Capture the cell that displays the provided text and extract its (x, y) central coordinate. 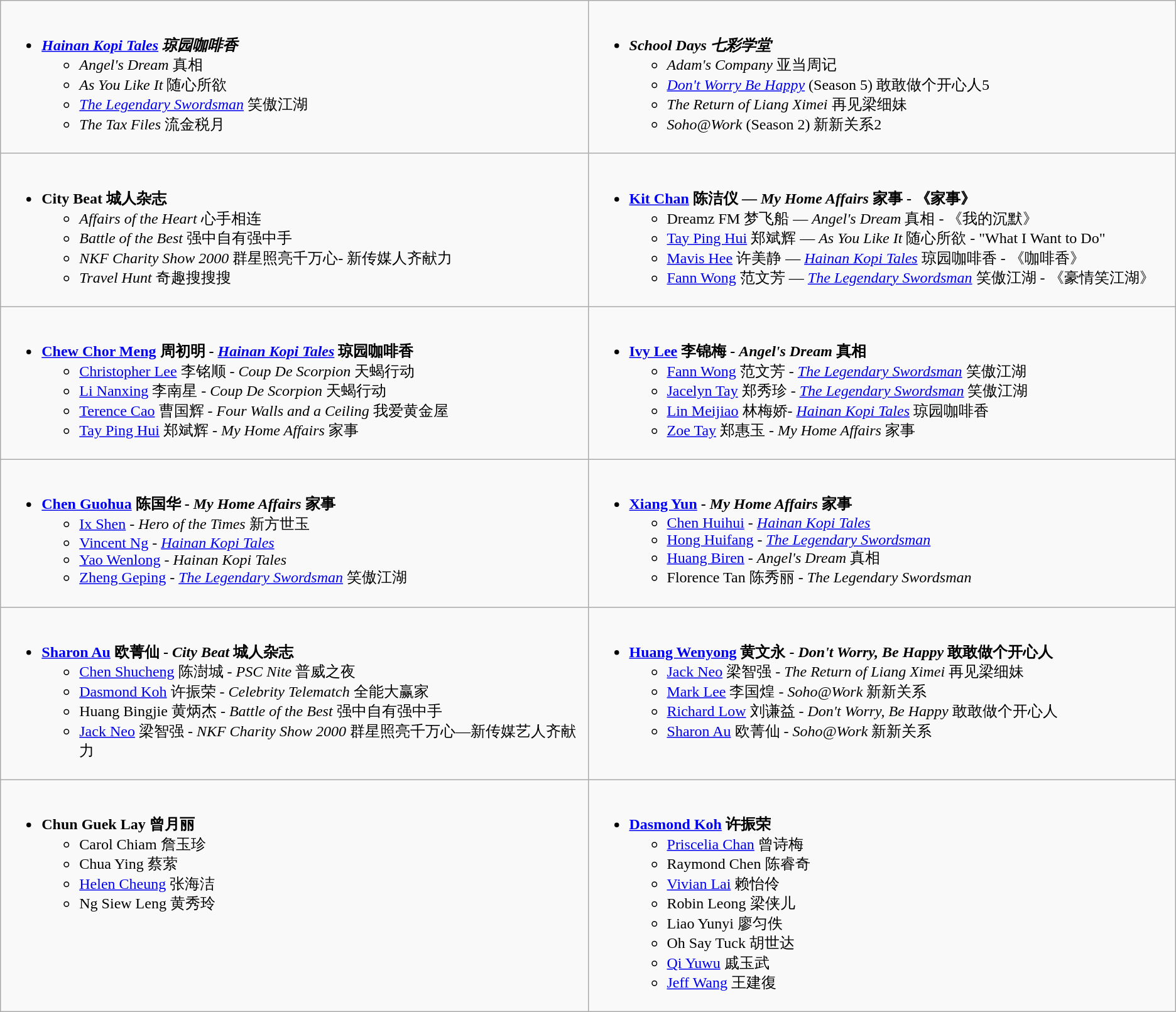
City Beat 城人杂志 Affairs of the Heart 心手相连Battle of the Best 强中自有强中手NKF Charity Show 2000 群星照亮千万心- 新传媒人齐献力Travel Hunt 奇趣搜搜搜 (294, 230)
Chun Guek Lay 曾月丽 Carol Chiam 詹玉珍Chua Ying 蔡萦Helen Cheung 张海洁Ng Siew Leng 黄秀玲 (294, 896)
Hainan Kopi Tales 琼园咖啡香Angel's Dream 真相As You Like It 随心所欲The Legendary Swordsman 笑傲江湖The Tax Files 流金税月 (294, 77)
Dasmond Koh 许振荣Priscelia Chan 曾诗梅Raymond Chen 陈睿奇Vivian Lai 赖怡伶Robin Leong 梁侠儿Liao Yunyi 廖匀佚Oh Say Tuck 胡世达Qi Yuwu 戚玉武Jeff Wang 王建復 (882, 896)
School Days 七彩学堂Adam's Company 亚当周记Don't Worry Be Happy (Season 5) 敢敢做个开心人5The Return of Liang Ximei 再见梁细妹Soho@Work (Season 2) 新新关系2 (882, 77)
